For the text-containing cell, return its midpoint in [X, Y] coordinate format. 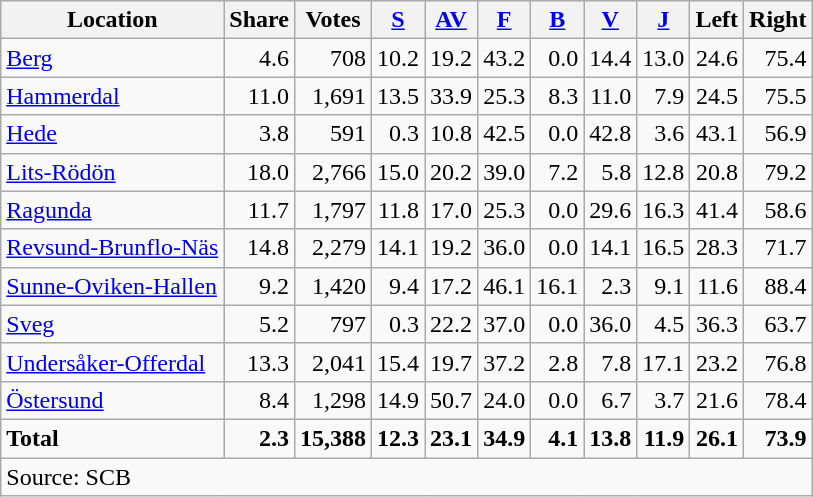
16.1 [558, 286]
1,691 [332, 96]
43.2 [504, 58]
10.8 [452, 134]
4.5 [664, 324]
33.9 [452, 96]
Votes [332, 20]
13.5 [398, 96]
Revsund-Brunflo-Näs [112, 248]
5.2 [260, 324]
17.2 [452, 286]
23.1 [452, 438]
Ragunda [112, 210]
18.0 [260, 172]
76.8 [778, 362]
7.8 [610, 362]
Location [112, 20]
Share [260, 20]
6.7 [610, 400]
15,388 [332, 438]
37.2 [504, 362]
797 [332, 324]
17.0 [452, 210]
1,797 [332, 210]
10.2 [398, 58]
1,298 [332, 400]
11.7 [260, 210]
14.9 [398, 400]
Source: SCB [406, 477]
13.3 [260, 362]
Right [778, 20]
F [504, 20]
20.8 [717, 172]
14.8 [260, 248]
58.6 [778, 210]
3.8 [260, 134]
3.6 [664, 134]
Berg [112, 58]
29.6 [610, 210]
7.9 [664, 96]
8.3 [558, 96]
11.9 [664, 438]
2.8 [558, 362]
2,279 [332, 248]
13.0 [664, 58]
Östersund [112, 400]
79.2 [778, 172]
16.3 [664, 210]
9.2 [260, 286]
24.5 [717, 96]
Sunne-Oviken-Hallen [112, 286]
63.7 [778, 324]
41.4 [717, 210]
9.1 [664, 286]
8.4 [260, 400]
3.7 [664, 400]
15.0 [398, 172]
50.7 [452, 400]
1,420 [332, 286]
S [398, 20]
19.7 [452, 362]
56.9 [778, 134]
V [610, 20]
J [664, 20]
17.1 [664, 362]
2,766 [332, 172]
708 [332, 58]
73.9 [778, 438]
Sveg [112, 324]
24.6 [717, 58]
20.2 [452, 172]
14.4 [610, 58]
16.5 [664, 248]
36.3 [717, 324]
4.1 [558, 438]
12.8 [664, 172]
71.7 [778, 248]
Total [112, 438]
Lits-Rödön [112, 172]
2,041 [332, 362]
43.1 [717, 134]
39.0 [504, 172]
11.6 [717, 286]
23.2 [717, 362]
Left [717, 20]
13.8 [610, 438]
78.4 [778, 400]
12.3 [398, 438]
88.4 [778, 286]
42.5 [504, 134]
Hede [112, 134]
15.4 [398, 362]
591 [332, 134]
Hammerdal [112, 96]
46.1 [504, 286]
22.2 [452, 324]
75.5 [778, 96]
AV [452, 20]
7.2 [558, 172]
24.0 [504, 400]
11.8 [398, 210]
34.9 [504, 438]
9.4 [398, 286]
37.0 [504, 324]
75.4 [778, 58]
42.8 [610, 134]
26.1 [717, 438]
Undersåker-Offerdal [112, 362]
21.6 [717, 400]
4.6 [260, 58]
B [558, 20]
28.3 [717, 248]
5.8 [610, 172]
